Return the (x, y) coordinate for the center point of the cell that contains the specified text.  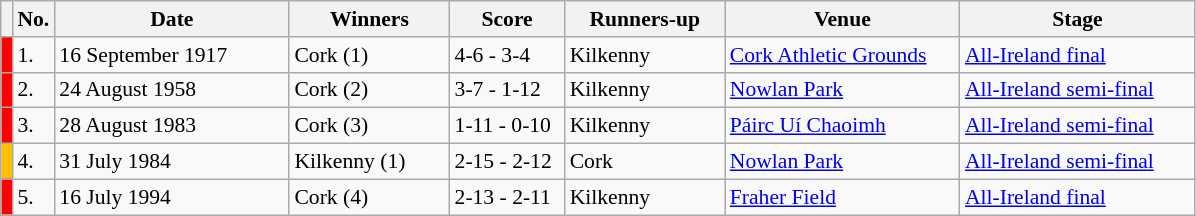
3-7 - 1-12 (508, 90)
4-6 - 3-4 (508, 55)
1. (33, 55)
Fraher Field (842, 197)
28 August 1983 (172, 126)
2. (33, 90)
2-13 - 2-11 (508, 197)
Páirc Uí Chaoimh (842, 126)
Kilkenny (1) (369, 162)
Cork (3) (369, 126)
31 July 1984 (172, 162)
Runners-up (645, 19)
1-11 - 0-10 (508, 126)
3. (33, 126)
16 September 1917 (172, 55)
2-15 - 2-12 (508, 162)
16 July 1994 (172, 197)
Venue (842, 19)
Cork (645, 162)
Cork (2) (369, 90)
Stage (1078, 19)
Winners (369, 19)
24 August 1958 (172, 90)
Score (508, 19)
Date (172, 19)
Cork (1) (369, 55)
4. (33, 162)
5. (33, 197)
No. (33, 19)
Cork Athletic Grounds (842, 55)
Cork (4) (369, 197)
